Search for the cell housing the specified text and yield its (X, Y) center coordinate. 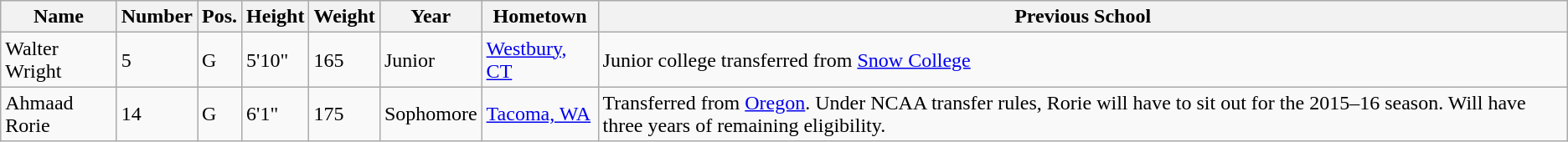
Weight (344, 17)
Previous School (1082, 17)
Ahmaad Rorie (59, 114)
Height (276, 17)
Hometown (539, 17)
Number (157, 17)
Year (431, 17)
Junior college transferred from Snow College (1082, 60)
14 (157, 114)
Walter Wright (59, 60)
6'1" (276, 114)
Pos. (219, 17)
Tacoma, WA (539, 114)
Westbury, CT (539, 60)
175 (344, 114)
5 (157, 60)
Sophomore (431, 114)
165 (344, 60)
Name (59, 17)
Junior (431, 60)
5'10" (276, 60)
